For the text-containing cell, return its midpoint in [X, Y] coordinate format. 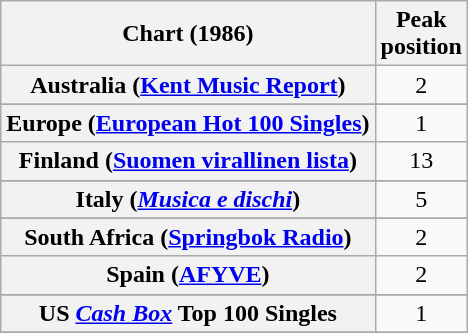
Australia (Kent Music Report) [188, 85]
Spain (AFYVE) [188, 275]
13 [421, 161]
Italy (Musica e dischi) [188, 199]
Finland (Suomen virallinen lista) [188, 161]
Chart (1986) [188, 34]
South Africa (Springbok Radio) [188, 237]
US Cash Box Top 100 Singles [188, 313]
Peakposition [421, 34]
Europe (European Hot 100 Singles) [188, 123]
5 [421, 199]
